Extract the (X, Y) coordinate from the center of the cell holding the provided text.  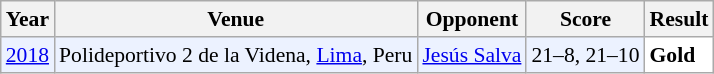
Result (680, 19)
Year (28, 19)
Polideportivo 2 de la Videna, Lima, Peru (236, 55)
21–8, 21–10 (585, 55)
Venue (236, 19)
2018 (28, 55)
Jesús Salva (472, 55)
Opponent (472, 19)
Score (585, 19)
Gold (680, 55)
